Return the (X, Y) coordinate for the center point of the cell that contains the specified text.  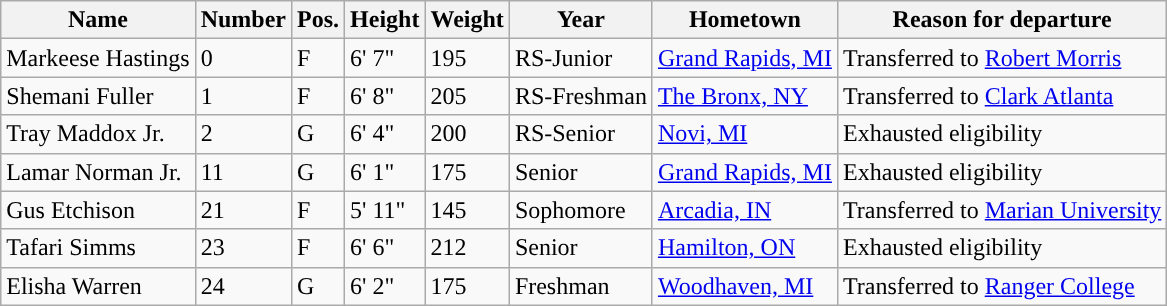
Markeese Hastings (98, 58)
24 (243, 286)
5' 11" (385, 210)
Number (243, 20)
212 (467, 248)
Freshman (580, 286)
Transferred to Robert Morris (1002, 58)
1 (243, 96)
0 (243, 58)
Pos. (318, 20)
Transferred to Ranger College (1002, 286)
Arcadia, IN (744, 210)
23 (243, 248)
6' 2" (385, 286)
195 (467, 58)
RS-Junior (580, 58)
RS-Freshman (580, 96)
200 (467, 134)
Transferred to Marian University (1002, 210)
Reason for departure (1002, 20)
Transferred to Clark Atlanta (1002, 96)
Hometown (744, 20)
Name (98, 20)
21 (243, 210)
6' 6" (385, 248)
11 (243, 172)
Hamilton, ON (744, 248)
The Bronx, NY (744, 96)
Elisha Warren (98, 286)
Year (580, 20)
6' 8" (385, 96)
6' 7" (385, 58)
6' 1" (385, 172)
Gus Etchison (98, 210)
2 (243, 134)
205 (467, 96)
6' 4" (385, 134)
Woodhaven, MI (744, 286)
Shemani Fuller (98, 96)
RS-Senior (580, 134)
Weight (467, 20)
Height (385, 20)
Sophomore (580, 210)
Lamar Norman Jr. (98, 172)
Novi, MI (744, 134)
Tray Maddox Jr. (98, 134)
145 (467, 210)
Tafari Simms (98, 248)
